From the cell containing the given text, extract its center point as [x, y] coordinate. 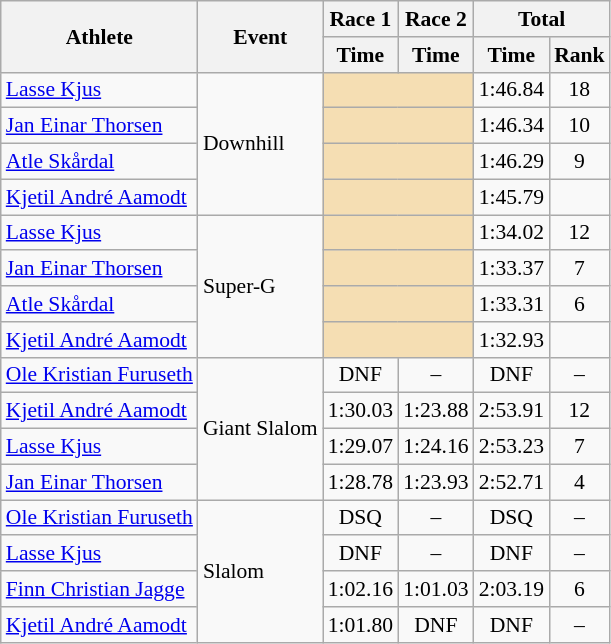
1:34.02 [512, 233]
1:30.03 [360, 411]
2:52.71 [512, 482]
2:53.91 [512, 411]
1:23.88 [436, 411]
Super-G [260, 286]
1:46.84 [512, 90]
Rank [580, 55]
Finn Christian Jagge [100, 589]
1:32.93 [512, 340]
Race 2 [436, 19]
9 [580, 162]
1:28.78 [360, 482]
Giant Slalom [260, 428]
Athlete [100, 36]
Event [260, 36]
1:01.03 [436, 589]
Total [542, 19]
1:24.16 [436, 447]
Slalom [260, 571]
2:53.23 [512, 447]
4 [580, 482]
1:33.37 [512, 269]
1:23.93 [436, 482]
10 [580, 126]
Downhill [260, 143]
1:29.07 [360, 447]
2:03.19 [512, 589]
1:45.79 [512, 197]
1:46.34 [512, 126]
1:46.29 [512, 162]
Race 1 [360, 19]
1:33.31 [512, 304]
1:02.16 [360, 589]
18 [580, 90]
1:01.80 [360, 625]
